Find where the given text appears and provide that cell's center as [X, Y] coordinate. 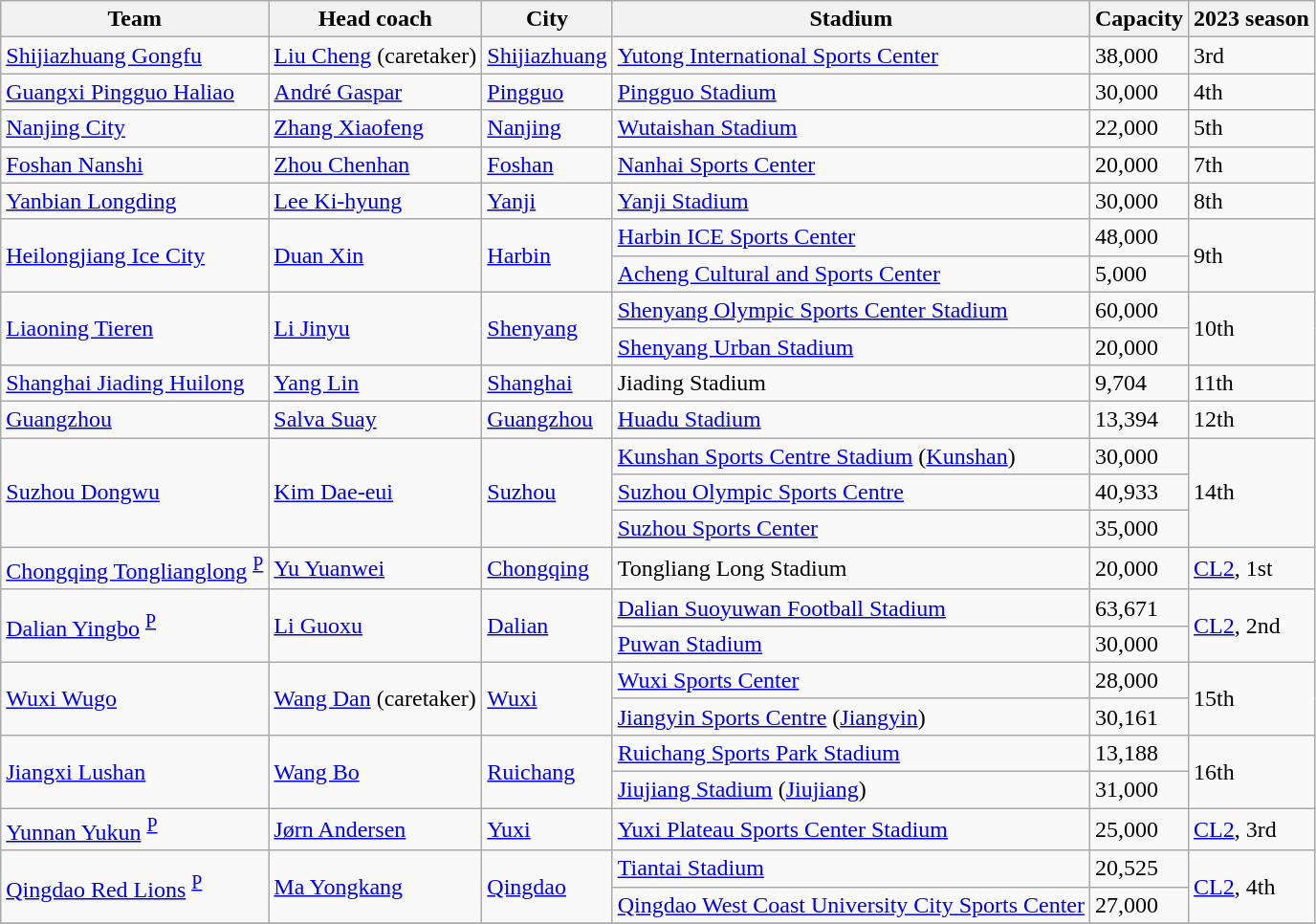
Yanbian Longding [135, 201]
9,704 [1140, 383]
CL2, 4th [1252, 887]
Shijiazhuang Gongfu [135, 55]
31,000 [1140, 790]
Chongqing Tonglianglong P [135, 568]
27,000 [1140, 905]
15th [1252, 698]
63,671 [1140, 607]
35,000 [1140, 529]
Yutong International Sports Center [851, 55]
40,933 [1140, 493]
Suzhou Sports Center [851, 529]
Nanjing City [135, 128]
Kim Dae-eui [375, 493]
Guangxi Pingguo Haliao [135, 92]
Shenyang [547, 328]
25,000 [1140, 830]
7th [1252, 165]
Wang Dan (caretaker) [375, 698]
Capacity [1140, 19]
Wuxi [547, 698]
Jiading Stadium [851, 383]
Wutaishan Stadium [851, 128]
Yang Lin [375, 383]
Ruichang Sports Park Stadium [851, 753]
City [547, 19]
9th [1252, 255]
Qingdao Red Lions P [135, 887]
Dalian Suoyuwan Football Stadium [851, 607]
Yanji Stadium [851, 201]
Shenyang Urban Stadium [851, 346]
Qingdao [547, 887]
20,525 [1140, 869]
Lee Ki-hyung [375, 201]
Pingguo Stadium [851, 92]
Yuxi Plateau Sports Center Stadium [851, 830]
Suzhou Olympic Sports Centre [851, 493]
Kunshan Sports Centre Stadium (Kunshan) [851, 456]
CL2, 2nd [1252, 626]
4th [1252, 92]
48,000 [1140, 237]
Li Jinyu [375, 328]
Jiangyin Sports Centre (Jiangyin) [851, 716]
5,000 [1140, 274]
CL2, 1st [1252, 568]
Yuxi [547, 830]
Tongliang Long Stadium [851, 568]
Li Guoxu [375, 626]
Zhang Xiaofeng [375, 128]
Salva Suay [375, 419]
Dalian Yingbo P [135, 626]
Liaoning Tieren [135, 328]
Ma Yongkang [375, 887]
12th [1252, 419]
Shenyang Olympic Sports Center Stadium [851, 310]
14th [1252, 493]
Shanghai [547, 383]
Liu Cheng (caretaker) [375, 55]
Wuxi Sports Center [851, 680]
André Gaspar [375, 92]
Head coach [375, 19]
Dalian [547, 626]
Nanjing [547, 128]
13,188 [1140, 753]
Team [135, 19]
Harbin ICE Sports Center [851, 237]
Stadium [851, 19]
Pingguo [547, 92]
Yunnan Yukun P [135, 830]
Ruichang [547, 771]
Nanhai Sports Center [851, 165]
13,394 [1140, 419]
Jiujiang Stadium (Jiujiang) [851, 790]
38,000 [1140, 55]
5th [1252, 128]
Zhou Chenhan [375, 165]
Harbin [547, 255]
30,161 [1140, 716]
Jiangxi Lushan [135, 771]
Yanji [547, 201]
Heilongjiang Ice City [135, 255]
3rd [1252, 55]
Yu Yuanwei [375, 568]
Shanghai Jiading Huilong [135, 383]
16th [1252, 771]
Jørn Andersen [375, 830]
Duan Xin [375, 255]
2023 season [1252, 19]
Foshan Nanshi [135, 165]
Wuxi Wugo [135, 698]
Suzhou Dongwu [135, 493]
Wang Bo [375, 771]
Tiantai Stadium [851, 869]
10th [1252, 328]
Puwan Stadium [851, 644]
28,000 [1140, 680]
Suzhou [547, 493]
Huadu Stadium [851, 419]
Shijiazhuang [547, 55]
Chongqing [547, 568]
60,000 [1140, 310]
CL2, 3rd [1252, 830]
Acheng Cultural and Sports Center [851, 274]
22,000 [1140, 128]
8th [1252, 201]
Foshan [547, 165]
11th [1252, 383]
Qingdao West Coast University City Sports Center [851, 905]
